Return [X, Y] of the center of cell containing provided text 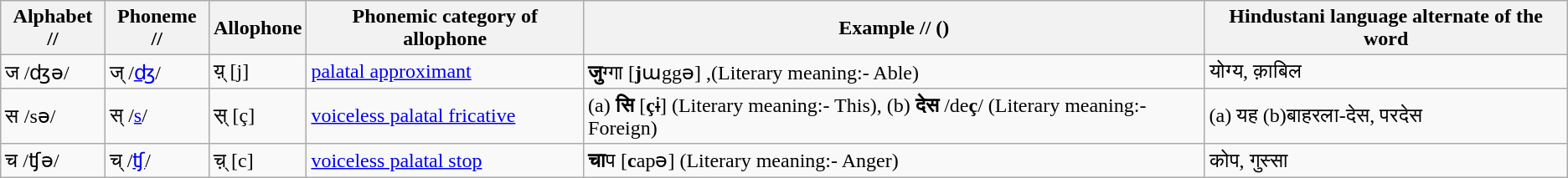
जुग्गा [jɯggə] ,(Literary meaning:- Able) [895, 72]
Phonemic category of allophone [446, 28]
स् /s/ [157, 115]
स /sə/ [53, 115]
voiceless palatal stop [446, 160]
(a) सि [çɨ] (Literary meaning:- This), (b) देस /deç/ (Literary meaning:- Foreign) [895, 115]
य़् [j] [257, 72]
Allophone [257, 28]
ज /ʤə/ [53, 72]
Hindustani language alternate of the word [1385, 28]
च़् [c] [257, 160]
Example // () [895, 28]
योग्य, क़ाबिल [1385, 72]
च् /ʧ/ [157, 160]
कोप, गुस्सा [1385, 160]
Phoneme // [157, 28]
चाप [capə] (Literary meaning:- Anger) [895, 160]
voiceless palatal fricative [446, 115]
च /ʧə/ [53, 160]
ज् /ʤ/ [157, 72]
Alphabet // [53, 28]
(a) यह (b)बाहरला-देस, परदेस [1385, 115]
palatal approximant [446, 72]
स़् [ç] [257, 115]
